Provide the (x, y) coordinate of the cell's center where the given text is located.  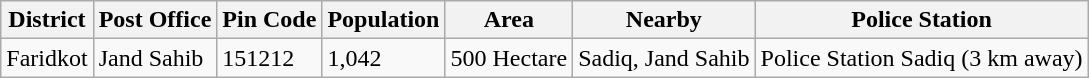
Police Station Sadiq (3 km away) (922, 58)
500 Hectare (509, 58)
Area (509, 20)
Nearby (664, 20)
1,042 (384, 58)
151212 (270, 58)
Police Station (922, 20)
Pin Code (270, 20)
Sadiq, Jand Sahib (664, 58)
Faridkot (47, 58)
Post Office (155, 20)
Population (384, 20)
District (47, 20)
Jand Sahib (155, 58)
